Return the [X, Y] coordinate for the center point of the cell that contains the specified text.  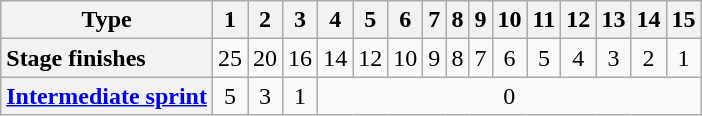
20 [266, 58]
Type [107, 20]
Intermediate sprint [107, 96]
13 [614, 20]
11 [544, 20]
16 [300, 58]
25 [230, 58]
15 [684, 20]
0 [510, 96]
Stage finishes [107, 58]
